Return [x, y] of the center of cell containing provided text 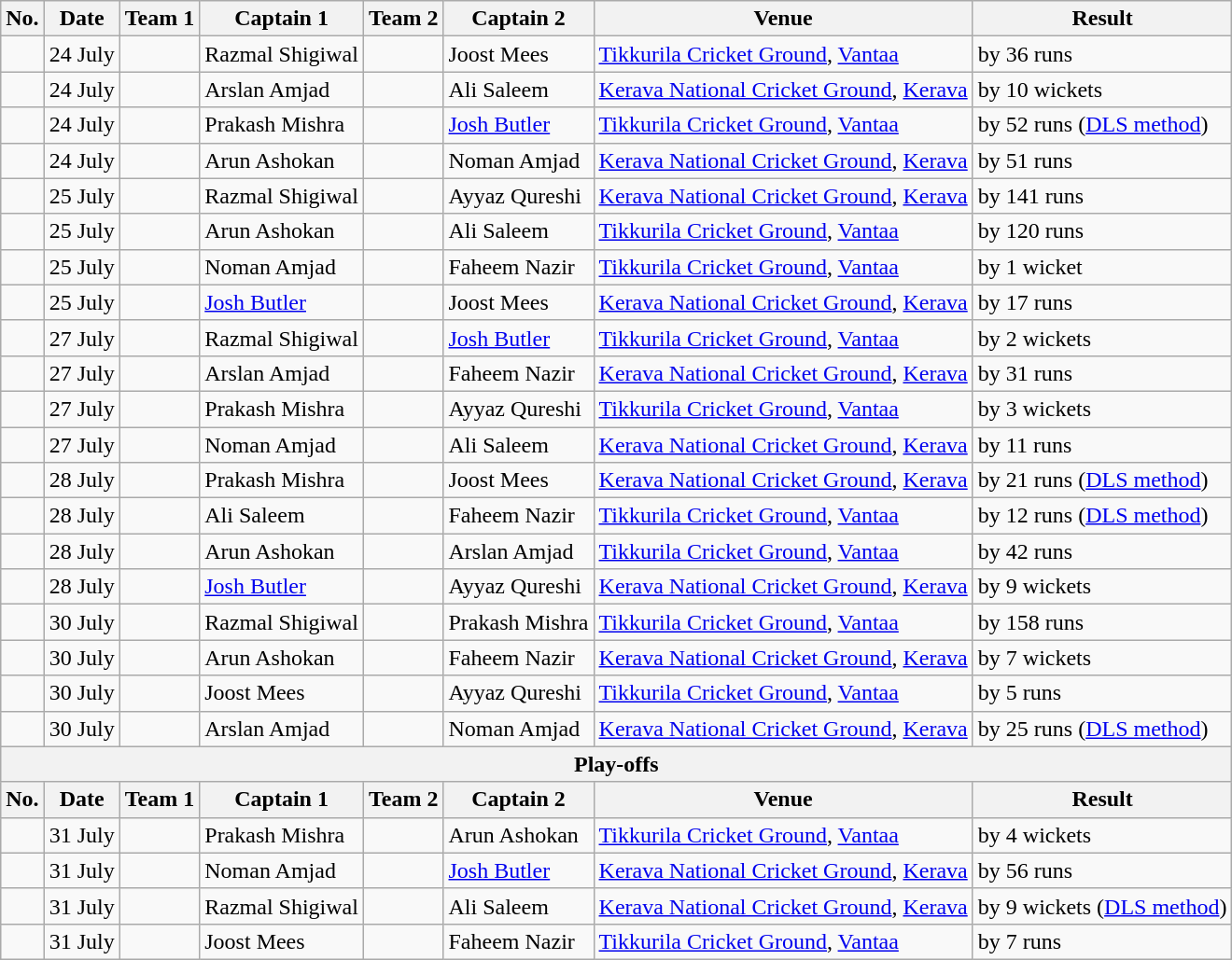
by 42 runs [1102, 551]
by 2 wickets [1102, 338]
by 141 runs [1102, 196]
by 9 wickets (DLS method) [1102, 906]
by 11 runs [1102, 445]
by 120 runs [1102, 231]
by 31 runs [1102, 373]
by 21 runs (DLS method) [1102, 480]
by 17 runs [1102, 302]
by 52 runs (DLS method) [1102, 125]
by 9 wickets [1102, 587]
by 12 runs (DLS method) [1102, 516]
by 56 runs [1102, 870]
by 51 runs [1102, 160]
by 5 runs [1102, 693]
by 3 wickets [1102, 409]
by 10 wickets [1102, 90]
by 4 wickets [1102, 835]
by 1 wicket [1102, 267]
by 7 wickets [1102, 658]
by 36 runs [1102, 54]
Play-offs [616, 764]
by 25 runs (DLS method) [1102, 729]
by 7 runs [1102, 941]
by 158 runs [1102, 622]
